Find where the given text appears and provide that cell's center as (X, Y) coordinate. 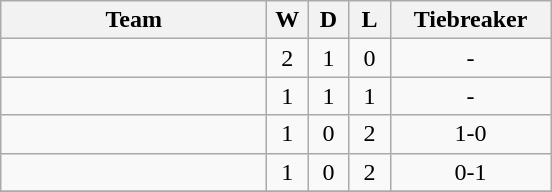
D (328, 20)
L (370, 20)
0-1 (470, 172)
Team (134, 20)
W (288, 20)
Tiebreaker (470, 20)
1-0 (470, 134)
